For the text-containing cell, return its midpoint in (x, y) coordinate format. 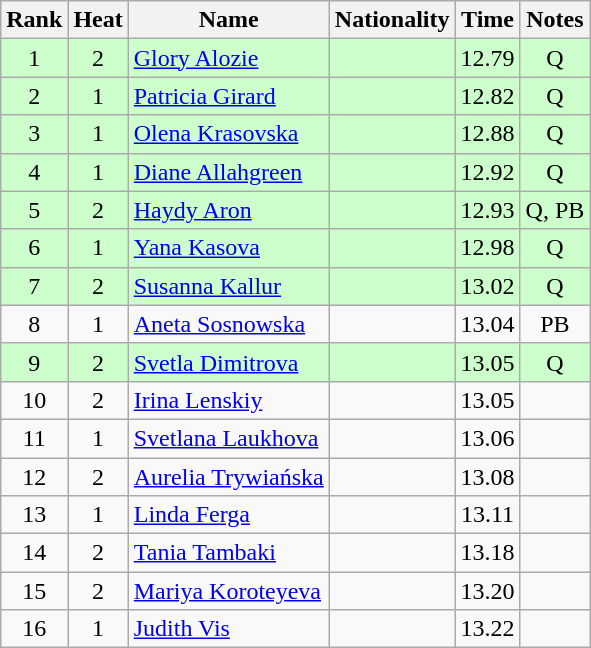
Haydy Aron (228, 210)
9 (34, 362)
5 (34, 210)
Irina Lenskiy (228, 400)
12 (34, 477)
Diane Allahgreen (228, 172)
Aneta Sosnowska (228, 324)
Heat (98, 20)
13.11 (488, 515)
8 (34, 324)
Svetla Dimitrova (228, 362)
12.88 (488, 134)
13.20 (488, 591)
Aurelia Trywiańska (228, 477)
Name (228, 20)
Olena Krasovska (228, 134)
4 (34, 172)
12.92 (488, 172)
Tania Tambaki (228, 553)
Judith Vis (228, 629)
13.04 (488, 324)
PB (555, 324)
12.82 (488, 96)
Glory Alozie (228, 58)
Yana Kasova (228, 248)
Nationality (392, 20)
Notes (555, 20)
6 (34, 248)
11 (34, 438)
Rank (34, 20)
7 (34, 286)
12.98 (488, 248)
12.79 (488, 58)
13.08 (488, 477)
3 (34, 134)
13.18 (488, 553)
Linda Ferga (228, 515)
16 (34, 629)
14 (34, 553)
Mariya Koroteyeva (228, 591)
15 (34, 591)
13.22 (488, 629)
10 (34, 400)
Time (488, 20)
13.06 (488, 438)
Susanna Kallur (228, 286)
13.02 (488, 286)
Q, PB (555, 210)
Patricia Girard (228, 96)
13 (34, 515)
12.93 (488, 210)
Svetlana Laukhova (228, 438)
